Return [x, y] of the center of cell containing provided text 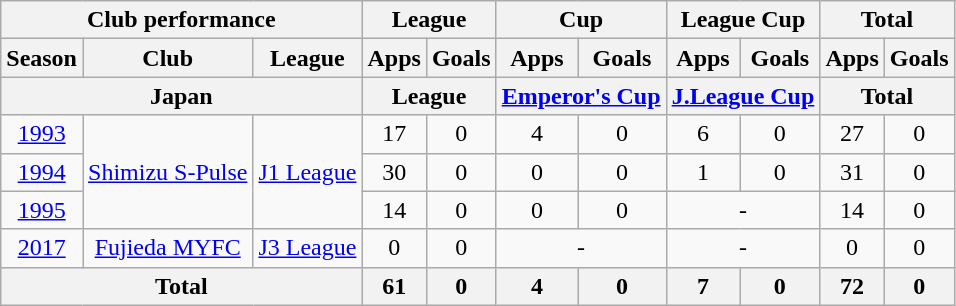
61 [394, 286]
2017 [42, 248]
6 [703, 134]
Shimizu S-Pulse [167, 172]
27 [852, 134]
30 [394, 172]
1995 [42, 210]
Season [42, 58]
Club performance [182, 20]
1994 [42, 172]
Japan [182, 96]
1 [703, 172]
Club [167, 58]
Cup [581, 20]
7 [703, 286]
72 [852, 286]
League Cup [743, 20]
J1 League [308, 172]
Fujieda MYFC [167, 248]
J.League Cup [743, 96]
31 [852, 172]
Emperor's Cup [581, 96]
J3 League [308, 248]
17 [394, 134]
1993 [42, 134]
